Search for the cell housing the specified text and yield its (X, Y) center coordinate. 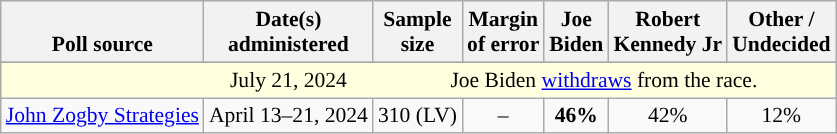
12% (781, 116)
Samplesize (418, 32)
42% (668, 116)
RobertKennedy Jr (668, 32)
April 13–21, 2024 (288, 116)
Poll source (102, 32)
John Zogby Strategies (102, 116)
46% (576, 116)
JoeBiden (576, 32)
Other /Undecided (781, 32)
Date(s)administered (288, 32)
310 (LV) (418, 116)
Joe Biden withdraws from the race. (604, 80)
– (503, 116)
July 21, 2024 (288, 80)
Marginof error (503, 32)
